Extract the [x, y] coordinate from the center of the cell holding the provided text.  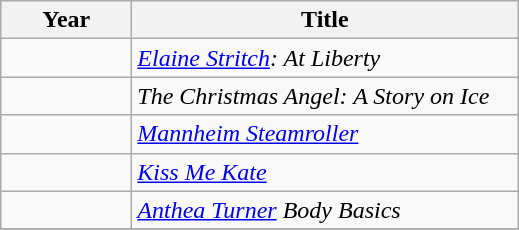
Year [66, 20]
Anthea Turner Body Basics [325, 210]
Elaine Stritch: At Liberty [325, 58]
Mannheim Steamroller [325, 134]
Kiss Me Kate [325, 172]
Title [325, 20]
The Christmas Angel: A Story on Ice [325, 96]
